Scan for the cell matching the given text and deliver its [X, Y] coordinate at center. 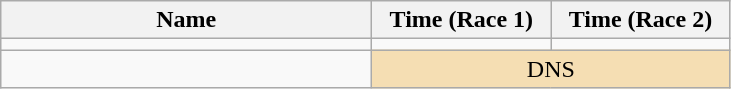
Time (Race 2) [640, 20]
Time (Race 1) [462, 20]
DNS [551, 69]
Name [186, 20]
